Provide the [x, y] coordinate of the cell's center where the given text is located.  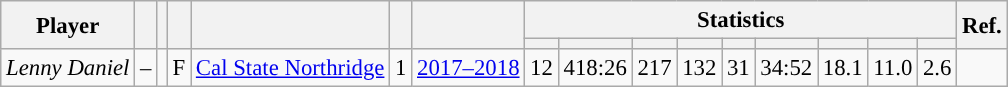
18.1 [843, 68]
34:52 [786, 68]
F [178, 68]
Ref. [982, 25]
Statistics [741, 20]
– [146, 68]
11.0 [893, 68]
12 [542, 68]
1 [401, 68]
2.6 [938, 68]
Player [68, 25]
132 [700, 68]
Cal State Northridge [290, 68]
2017–2018 [468, 68]
217 [654, 68]
31 [738, 68]
Lenny Daniel [68, 68]
418:26 [595, 68]
